Return the [x, y] coordinate for the center point of the cell that contains the specified text.  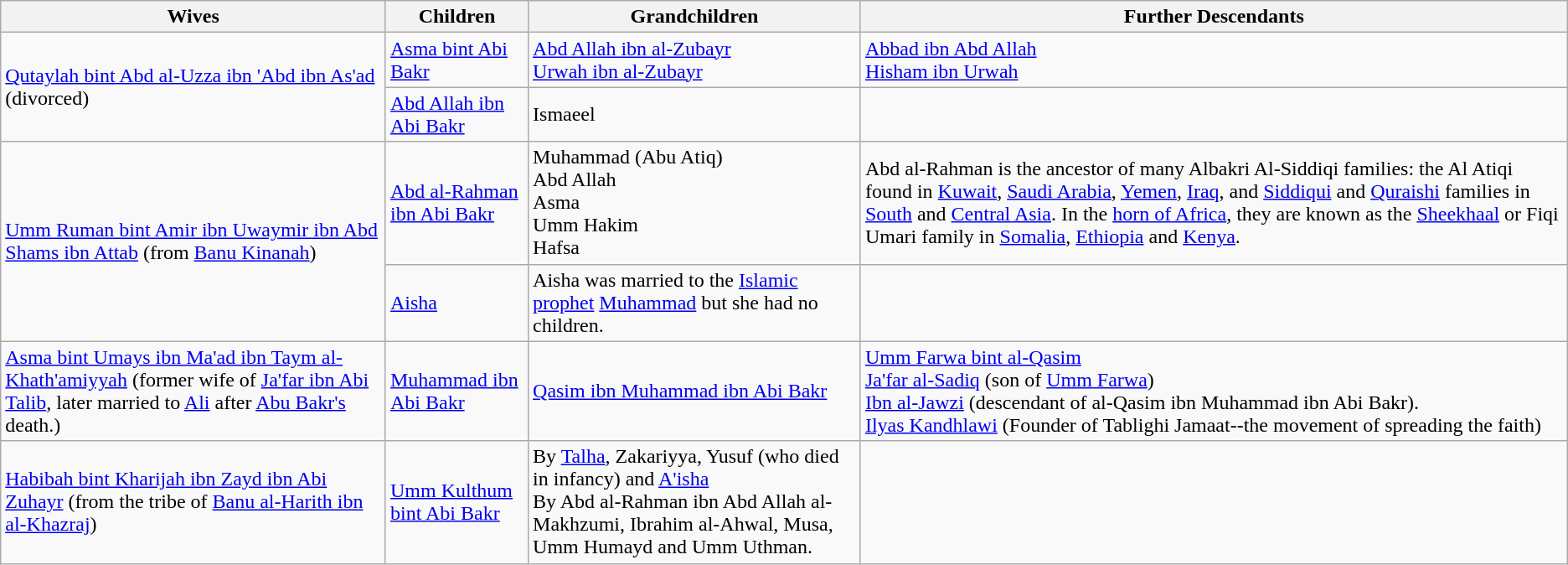
Habibah bint Kharijah ibn Zayd ibn Abi Zuhayr (from the tribe of Banu al-Harith ibn al-Khazraj) [193, 502]
Umm Ruman bint Amir ibn Uwaymir ibn Abd Shams ibn Attab (from Banu Kinanah) [193, 241]
Grandchildren [695, 17]
Muhammad ibn Abi Bakr [456, 391]
Qasim ibn Muhammad ibn Abi Bakr [695, 391]
Abd Allah ibn al-Zubayr Urwah ibn al-Zubayr [695, 60]
Children [456, 17]
Abbad ibn Abd Allah Hisham ibn Urwah [1214, 60]
Umm Kulthum bint Abi Bakr [456, 502]
Abd al-Rahman ibn Abi Bakr [456, 203]
Qutaylah bint Abd al-Uzza ibn 'Abd ibn As'ad (divorced) [193, 87]
Asma bint Abi Bakr [456, 60]
Muhammad (Abu Atiq) Abd Allah Asma Umm Hakim Hafsa [695, 203]
Ismaeel [695, 114]
Aisha was married to the Islamic prophet Muhammad but she had no children. [695, 303]
Asma bint Umays ibn Ma'ad ibn Taym al-Khath'amiyyah (former wife of Ja'far ibn Abi Talib, later married to Ali after Abu Bakr's death.) [193, 391]
Wives [193, 17]
Abd Allah ibn Abi Bakr [456, 114]
Aisha [456, 303]
Further Descendants [1214, 17]
